Provide the [x, y] coordinate of the cell's center where the given text is located.  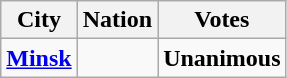
Nation [117, 20]
City [39, 20]
Votes [222, 20]
Minsk [39, 58]
Unanimous [222, 58]
